For the text-containing cell, return its midpoint in (x, y) coordinate format. 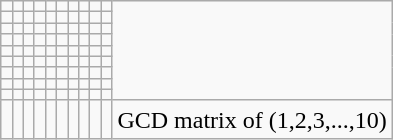
GCD matrix of (1,2,3,...,10) (252, 119)
